For the text-containing cell, return its midpoint in (x, y) coordinate format. 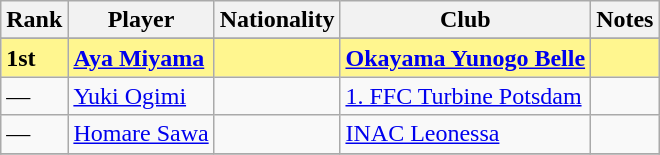
1. FFC Turbine Potsdam (466, 96)
Player (141, 20)
Rank (34, 20)
INAC Leonessa (466, 134)
Notes (625, 20)
Nationality (277, 20)
Aya Miyama (141, 58)
Yuki Ogimi (141, 96)
Club (466, 20)
Okayama Yunogo Belle (466, 58)
Homare Sawa (141, 134)
1st (34, 58)
